Capture the cell that displays the provided text and extract its [x, y] central coordinate. 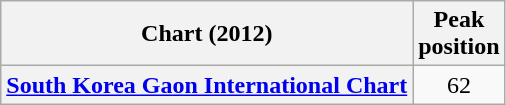
62 [459, 85]
Peakposition [459, 34]
South Korea Gaon International Chart [207, 85]
Chart (2012) [207, 34]
